Identify which cell holds the provided text, then report its [x, y] central coordinate. 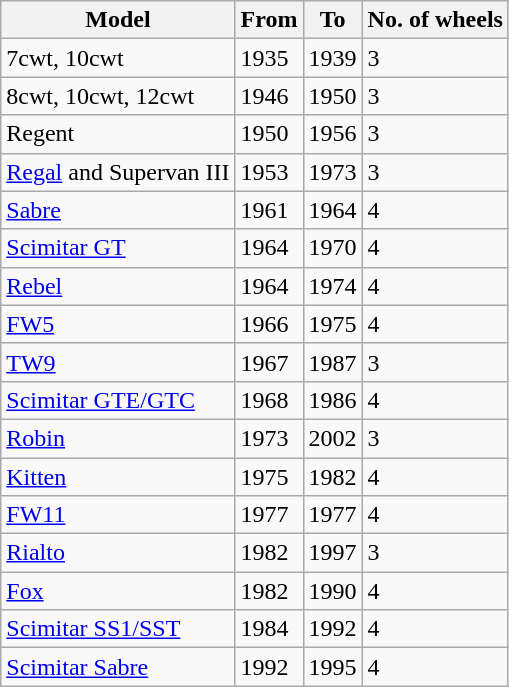
To [332, 20]
1997 [332, 553]
Fox [118, 591]
Rebel [118, 286]
Scimitar Sabre [118, 667]
1984 [269, 629]
Model [118, 20]
Kitten [118, 477]
1986 [332, 400]
7cwt, 10cwt [118, 58]
From [269, 20]
1990 [332, 591]
FW11 [118, 515]
1966 [269, 324]
1974 [332, 286]
Robin [118, 438]
Scimitar GT [118, 248]
1968 [269, 400]
1970 [332, 248]
1935 [269, 58]
Scimitar SS1/SST [118, 629]
Scimitar GTE/GTC [118, 400]
1995 [332, 667]
No. of wheels [435, 20]
1956 [332, 134]
TW9 [118, 362]
1961 [269, 210]
Rialto [118, 553]
1946 [269, 96]
1939 [332, 58]
Regent [118, 134]
1967 [269, 362]
FW5 [118, 324]
Regal and Supervan III [118, 172]
Sabre [118, 210]
8cwt, 10cwt, 12cwt [118, 96]
1953 [269, 172]
2002 [332, 438]
1987 [332, 362]
